Scan for the cell matching the given text and deliver its [x, y] coordinate at center. 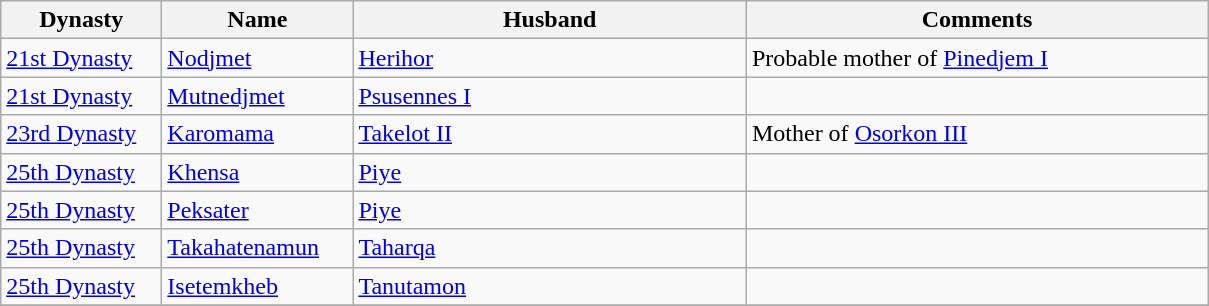
Comments [976, 20]
Khensa [258, 172]
Mother of Osorkon III [976, 134]
Takelot II [550, 134]
Herihor [550, 58]
Isetemkheb [258, 286]
Tanutamon [550, 286]
23rd Dynasty [82, 134]
Takahatenamun [258, 248]
Husband [550, 20]
Probable mother of Pinedjem I [976, 58]
Peksater [258, 210]
Psusennes I [550, 96]
Taharqa [550, 248]
Dynasty [82, 20]
Mutnedjmet [258, 96]
Name [258, 20]
Karomama [258, 134]
Nodjmet [258, 58]
